Extract the (X, Y) coordinate from the center of the cell holding the provided text.  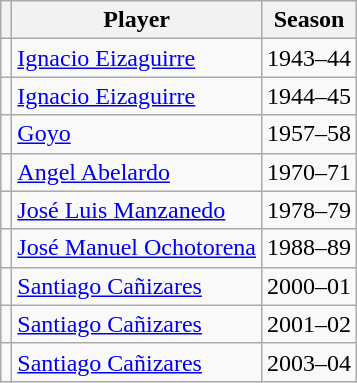
Angel Abelardo (137, 172)
2003–04 (308, 362)
1988–89 (308, 248)
2001–02 (308, 324)
Season (308, 20)
1944–45 (308, 96)
2000–01 (308, 286)
1978–79 (308, 210)
Player (137, 20)
1970–71 (308, 172)
1943–44 (308, 58)
José Luis Manzanedo (137, 210)
José Manuel Ochotorena (137, 248)
1957–58 (308, 134)
Goyo (137, 134)
